Output the [x, y] coordinate of the center of the cell containing the given text.  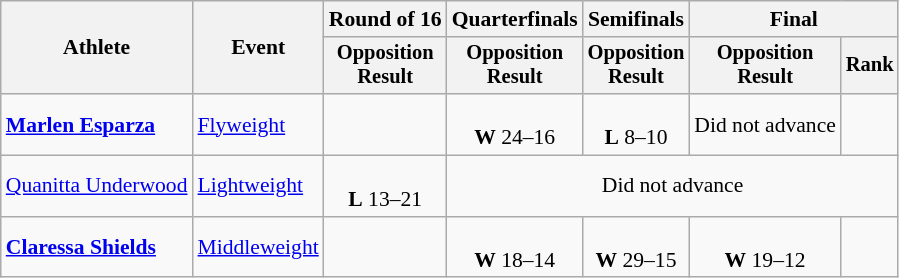
W 18–14 [515, 248]
Middleweight [258, 248]
Quanitta Underwood [97, 186]
Round of 16 [386, 19]
L 8–10 [636, 124]
Semifinals [636, 19]
Flyweight [258, 124]
Rank [870, 66]
Athlete [97, 48]
W 19–12 [765, 248]
Marlen Esparza [97, 124]
W 29–15 [636, 248]
W 24–16 [515, 124]
Lightweight [258, 186]
Event [258, 48]
Claressa Shields [97, 248]
Final [794, 19]
Quarterfinals [515, 19]
L 13–21 [386, 186]
